Return the (x, y) coordinate for the center point of the cell that contains the specified text.  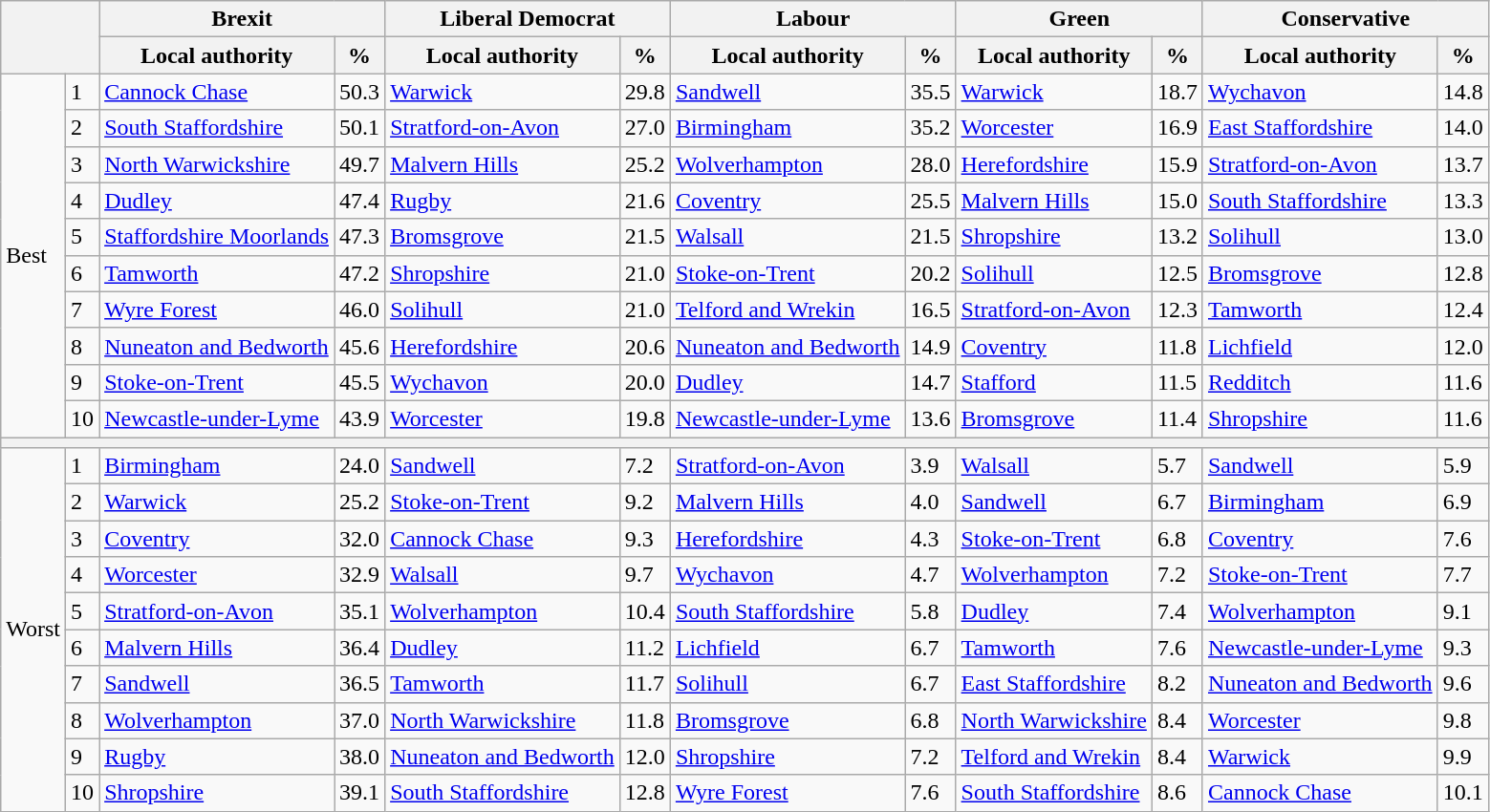
45.6 (359, 346)
7.7 (1462, 575)
9.7 (644, 575)
47.2 (359, 273)
4.7 (931, 575)
46.0 (359, 310)
9.2 (644, 502)
32.9 (359, 575)
24.0 (359, 466)
Best (33, 256)
8.2 (1177, 684)
16.5 (931, 310)
15.0 (1177, 201)
13.6 (931, 418)
9.9 (1462, 757)
32.0 (359, 539)
4.0 (931, 502)
19.8 (644, 418)
Stafford (1053, 382)
8.6 (1177, 793)
29.8 (644, 92)
36.5 (359, 684)
13.2 (1177, 237)
50.3 (359, 92)
37.0 (359, 720)
11.4 (1177, 418)
15.9 (1177, 164)
Conservative (1346, 19)
9.8 (1462, 720)
Worst (33, 630)
14.8 (1462, 92)
20.0 (644, 382)
35.1 (359, 611)
12.4 (1462, 310)
12.3 (1177, 310)
Staffordshire Moorlands (217, 237)
35.2 (931, 128)
10.4 (644, 611)
13.0 (1462, 237)
Green (1079, 19)
45.5 (359, 382)
Liberal Democrat (528, 19)
10.1 (1462, 793)
21.6 (644, 201)
9.6 (1462, 684)
49.7 (359, 164)
Brexit (243, 19)
43.9 (359, 418)
20.2 (931, 273)
9.1 (1462, 611)
Redditch (1320, 382)
25.5 (931, 201)
14.9 (931, 346)
5.7 (1177, 466)
35.5 (931, 92)
14.7 (931, 382)
4.3 (931, 539)
18.7 (1177, 92)
3.9 (931, 466)
16.9 (1177, 128)
27.0 (644, 128)
5.8 (931, 611)
5.9 (1462, 466)
47.4 (359, 201)
12.5 (1177, 273)
47.3 (359, 237)
13.3 (1462, 201)
13.7 (1462, 164)
14.0 (1462, 128)
20.6 (644, 346)
39.1 (359, 793)
6.9 (1462, 502)
36.4 (359, 648)
11.7 (644, 684)
7.4 (1177, 611)
28.0 (931, 164)
11.5 (1177, 382)
Labour (812, 19)
38.0 (359, 757)
50.1 (359, 128)
11.2 (644, 648)
